For the text-containing cell, return its midpoint in [x, y] coordinate format. 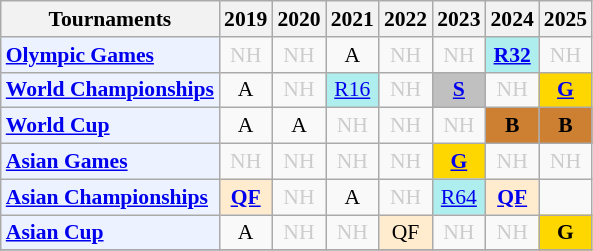
2024 [512, 19]
2025 [566, 19]
R64 [458, 197]
R16 [352, 90]
Asian Cup [110, 233]
Olympic Games [110, 55]
2022 [406, 19]
World Championships [110, 90]
2019 [246, 19]
S [458, 90]
2021 [352, 19]
Asian Championships [110, 197]
R32 [512, 55]
World Cup [110, 126]
2020 [298, 19]
2023 [458, 19]
Asian Games [110, 162]
Tournaments [110, 19]
